Determine the (X, Y) coordinate at the center of the cell enclosing the given text.  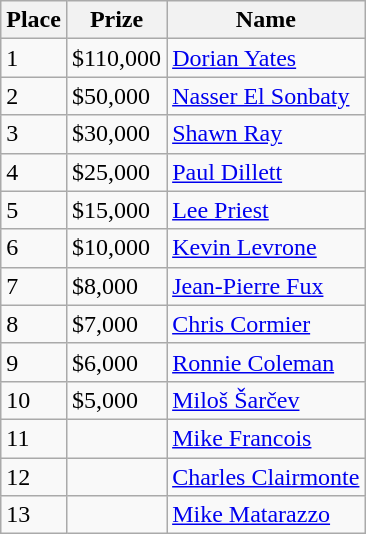
Paul Dillett (266, 172)
11 (34, 438)
Kevin Levrone (266, 248)
Chris Cormier (266, 324)
$30,000 (116, 134)
Charles Clairmonte (266, 477)
Miloš Šarčev (266, 400)
6 (34, 248)
10 (34, 400)
5 (34, 210)
$6,000 (116, 362)
9 (34, 362)
$15,000 (116, 210)
Nasser El Sonbaty (266, 96)
$25,000 (116, 172)
$50,000 (116, 96)
Dorian Yates (266, 58)
4 (34, 172)
Jean-Pierre Fux (266, 286)
Place (34, 20)
Ronnie Coleman (266, 362)
13 (34, 515)
Shawn Ray (266, 134)
7 (34, 286)
Mike Matarazzo (266, 515)
2 (34, 96)
$110,000 (116, 58)
8 (34, 324)
Name (266, 20)
3 (34, 134)
Prize (116, 20)
$10,000 (116, 248)
Lee Priest (266, 210)
1 (34, 58)
$7,000 (116, 324)
Mike Francois (266, 438)
12 (34, 477)
$8,000 (116, 286)
$5,000 (116, 400)
